Find where the given text appears and provide that cell's center as [x, y] coordinate. 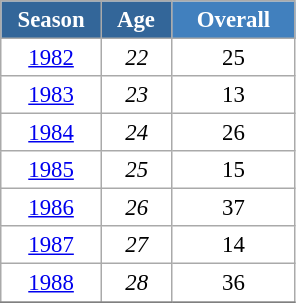
Age [136, 20]
1982 [52, 58]
36 [234, 283]
1984 [52, 133]
1988 [52, 283]
28 [136, 283]
27 [136, 245]
1987 [52, 245]
Season [52, 20]
22 [136, 58]
14 [234, 245]
15 [234, 170]
1986 [52, 208]
37 [234, 208]
23 [136, 95]
Overall [234, 20]
24 [136, 133]
1985 [52, 170]
1983 [52, 95]
13 [234, 95]
